Pinpoint the cell where the given text exists, returning its (x, y) midpoint coordinate. 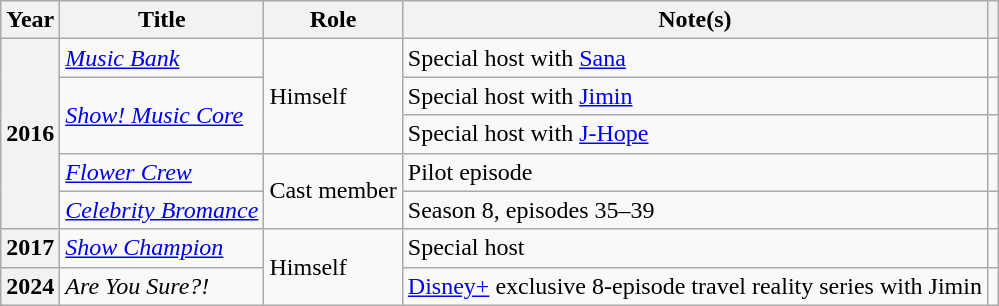
Season 8, episodes 35–39 (694, 210)
2016 (30, 134)
Celebrity Bromance (162, 210)
2017 (30, 248)
Cast member (333, 191)
Special host with Jimin (694, 96)
Role (333, 20)
2024 (30, 286)
Disney+ exclusive 8-episode travel reality series with Jimin (694, 286)
Special host with J-Hope (694, 134)
Special host (694, 248)
Pilot episode (694, 172)
Show Champion (162, 248)
Title (162, 20)
Note(s) (694, 20)
Music Bank (162, 58)
Year (30, 20)
Special host with Sana (694, 58)
Are You Sure?! (162, 286)
Show! Music Core (162, 115)
Flower Crew (162, 172)
